Search for the cell housing the specified text and yield its [x, y] center coordinate. 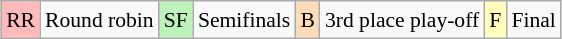
3rd place play-off [402, 20]
Semifinals [244, 20]
RR [20, 20]
Final [534, 20]
Round robin [100, 20]
SF [176, 20]
F [495, 20]
B [308, 20]
